Pinpoint the cell where the given text exists, returning its [X, Y] midpoint coordinate. 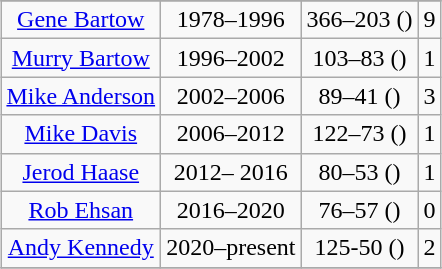
Jerod Haase [81, 172]
76–57 () [360, 210]
103–83 () [360, 58]
Murry Bartow [81, 58]
Gene Bartow [81, 20]
2002–2006 [231, 96]
2006–2012 [231, 134]
366–203 () [360, 20]
9 [430, 20]
Mike Davis [81, 134]
2016–2020 [231, 210]
Rob Ehsan [81, 210]
2 [430, 248]
1996–2002 [231, 58]
89–41 () [360, 96]
2012– 2016 [231, 172]
125-50 () [360, 248]
Mike Anderson [81, 96]
1978–1996 [231, 20]
0 [430, 210]
80–53 () [360, 172]
122–73 () [360, 134]
3 [430, 96]
2020–present [231, 248]
Andy Kennedy [81, 248]
